Detect which cell encompasses the target text, then output its (x, y) center coordinate. 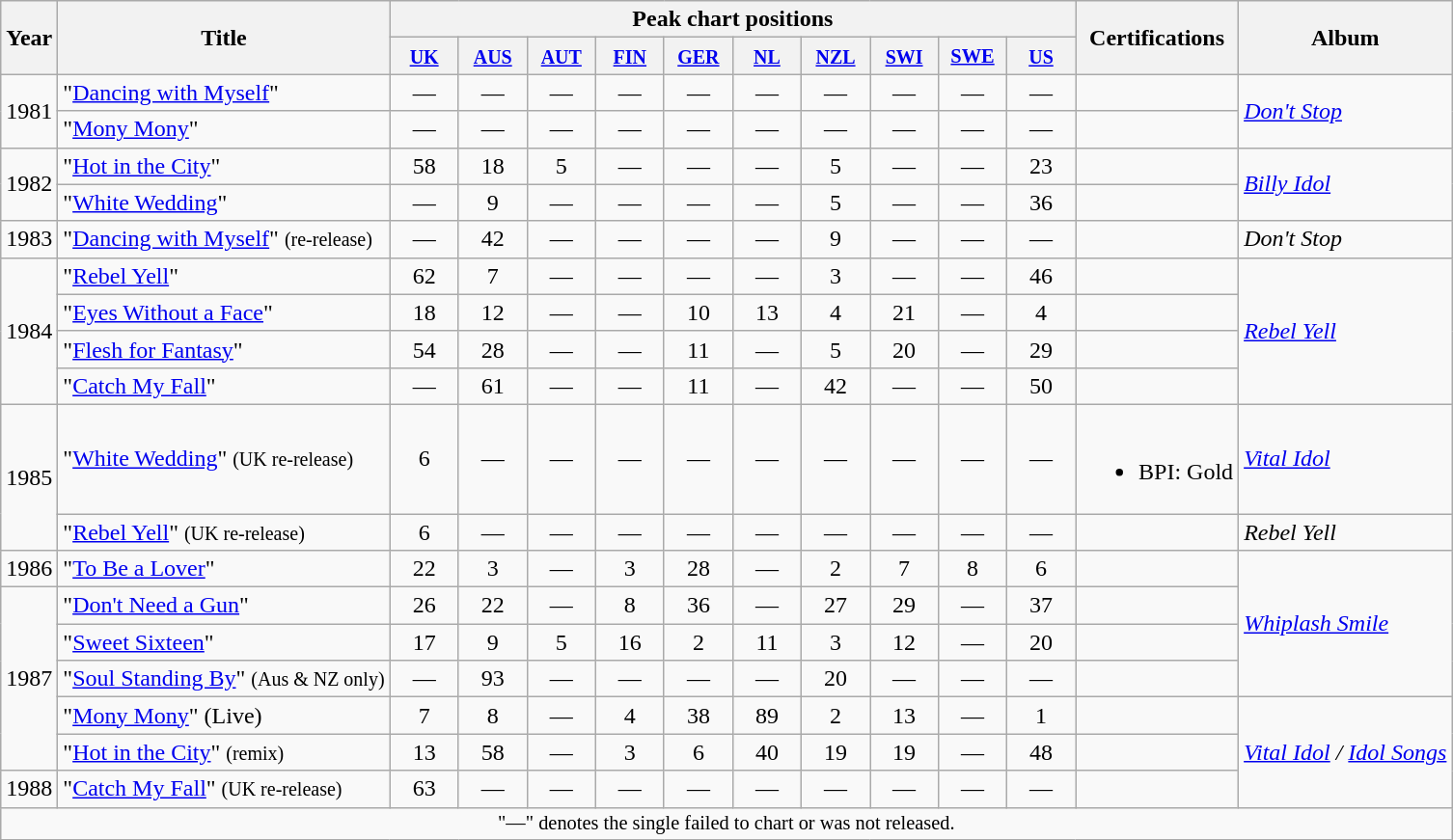
1984 (29, 331)
Vital Idol (1345, 459)
Year (29, 38)
46 (1040, 276)
"Dancing with Myself" (224, 93)
FIN (629, 56)
26 (425, 606)
US (1040, 56)
16 (629, 642)
SWI (905, 56)
"Catch My Fall" (UK re-release) (224, 789)
"Don't Need a Gun" (224, 606)
50 (1040, 386)
"Flesh for Fantasy" (224, 349)
"White Wedding" (224, 203)
Whiplash Smile (1345, 624)
SWE (973, 56)
"Soul Standing By" (Aus & NZ only) (224, 679)
89 (766, 716)
1 (1040, 716)
1982 (29, 184)
37 (1040, 606)
21 (905, 312)
38 (699, 716)
1986 (29, 569)
NZL (836, 56)
1985 (29, 476)
NL (766, 56)
"To Be a Lover" (224, 569)
10 (699, 312)
"Hot in the City" (remix) (224, 752)
1983 (29, 239)
"—" denotes the single failed to chart or was not released. (726, 824)
AUS (492, 56)
"Hot in the City" (224, 166)
BPI: Gold (1158, 459)
"Eyes Without a Face" (224, 312)
Certifications (1158, 38)
54 (425, 349)
1987 (29, 679)
Billy Idol (1345, 184)
"Sweet Sixteen" (224, 642)
"Rebel Yell" (UK re-release) (224, 531)
63 (425, 789)
17 (425, 642)
"Rebel Yell" (224, 276)
48 (1040, 752)
27 (836, 606)
Title (224, 38)
GER (699, 56)
1988 (29, 789)
23 (1040, 166)
61 (492, 386)
UK (425, 56)
93 (492, 679)
"Catch My Fall" (224, 386)
62 (425, 276)
"Dancing with Myself" (re-release) (224, 239)
Vital Idol / Idol Songs (1345, 752)
AUT (562, 56)
1981 (29, 111)
Album (1345, 38)
"Mony Mony" (224, 129)
"Mony Mony" (Live) (224, 716)
"White Wedding" (UK re-release) (224, 459)
Peak chart positions (732, 19)
40 (766, 752)
